Determine the (X, Y) coordinate at the center of the cell enclosing the given text.  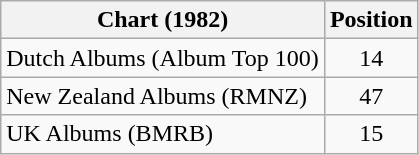
New Zealand Albums (RMNZ) (163, 96)
15 (371, 134)
Chart (1982) (163, 20)
Dutch Albums (Album Top 100) (163, 58)
UK Albums (BMRB) (163, 134)
14 (371, 58)
Position (371, 20)
47 (371, 96)
